Return [x, y] of the center of cell containing provided text 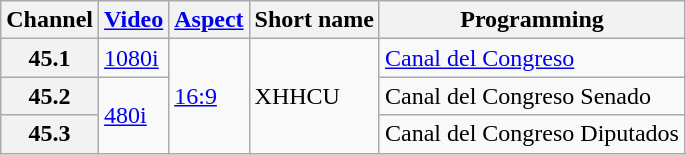
45.2 [50, 96]
45.1 [50, 58]
Canal del Congreso Senado [532, 96]
Channel [50, 20]
480i [134, 115]
Short name [314, 20]
16:9 [209, 96]
Canal del Congreso [532, 58]
1080i [134, 58]
Video [134, 20]
45.3 [50, 134]
XHHCU [314, 96]
Canal del Congreso Diputados [532, 134]
Programming [532, 20]
Aspect [209, 20]
